Return [X, Y] of the center of cell containing provided text 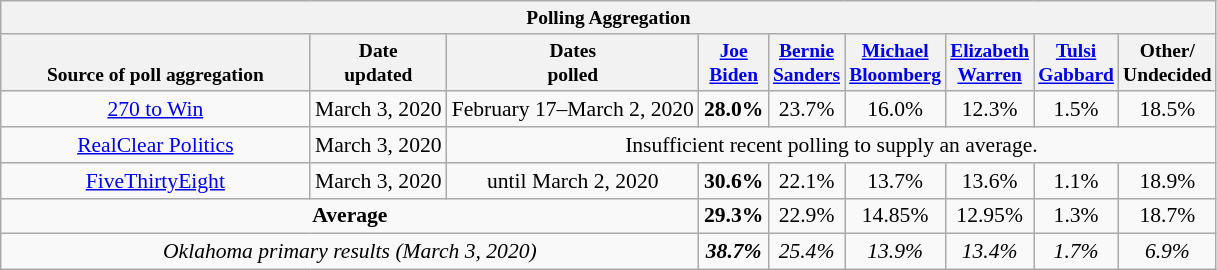
22.9% [806, 216]
February 17–March 2, 2020 [573, 110]
13.4% [990, 252]
18.7% [1167, 216]
Average [350, 216]
38.7% [734, 252]
Polling Aggregation [609, 18]
30.6% [734, 181]
Insufficient recent polling to supply an average. [832, 145]
12.3% [990, 110]
28.0% [734, 110]
13.9% [896, 252]
Source of poll aggregation [156, 62]
BernieSanders [806, 62]
Other/Undecided [1167, 62]
23.7% [806, 110]
1.3% [1076, 216]
TulsiGabbard [1076, 62]
JoeBiden [734, 62]
16.0% [896, 110]
Datespolled [573, 62]
RealClear Politics [156, 145]
6.9% [1167, 252]
Dateupdated [378, 62]
13.6% [990, 181]
1.7% [1076, 252]
18.5% [1167, 110]
MichaelBloomberg [896, 62]
Oklahoma primary results (March 3, 2020) [350, 252]
ElizabethWarren [990, 62]
FiveThirtyEight [156, 181]
22.1% [806, 181]
29.3% [734, 216]
13.7% [896, 181]
270 to Win [156, 110]
25.4% [806, 252]
14.85% [896, 216]
1.1% [1076, 181]
12.95% [990, 216]
1.5% [1076, 110]
18.9% [1167, 181]
until March 2, 2020 [573, 181]
